Capture the cell that displays the provided text and extract its (x, y) central coordinate. 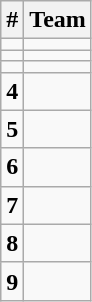
# (12, 20)
8 (12, 243)
4 (12, 91)
5 (12, 129)
9 (12, 281)
7 (12, 205)
Team (58, 20)
6 (12, 167)
